Pinpoint the cell where the given text exists, returning its (X, Y) midpoint coordinate. 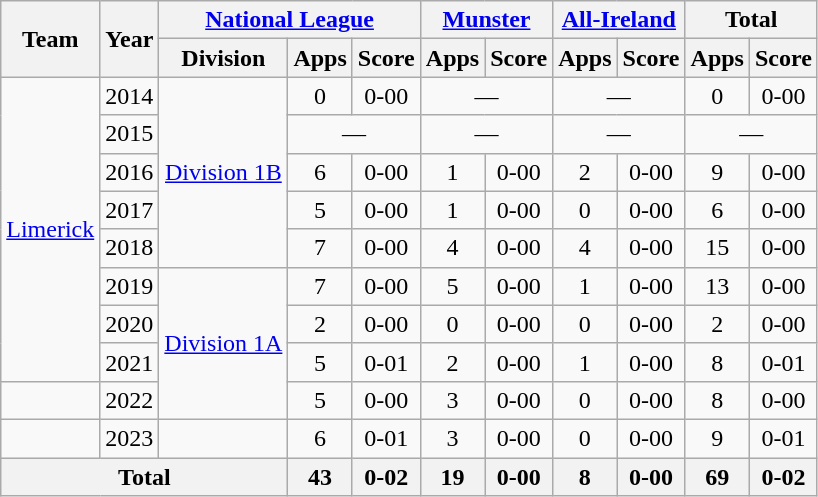
Limerick (50, 229)
15 (717, 248)
13 (717, 286)
2023 (130, 438)
Division 1A (224, 343)
All-Ireland (619, 20)
2015 (130, 134)
2018 (130, 248)
Team (50, 39)
69 (717, 477)
43 (320, 477)
2021 (130, 362)
Division 1B (224, 172)
Division (224, 58)
2014 (130, 96)
Munster (486, 20)
19 (452, 477)
2016 (130, 172)
2022 (130, 400)
2019 (130, 286)
2017 (130, 210)
2020 (130, 324)
Year (130, 39)
National League (290, 20)
